Detect which cell encompasses the target text, then output its [X, Y] center coordinate. 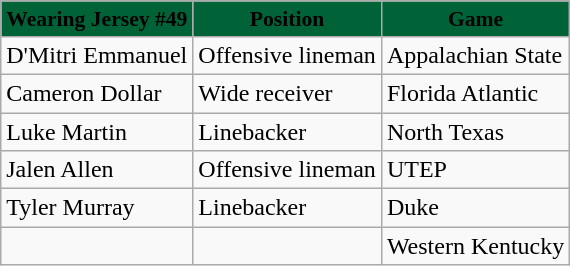
Western Kentucky [475, 246]
Wearing Jersey #49 [97, 19]
Position [288, 19]
Game [475, 19]
D'Mitri Emmanuel [97, 55]
UTEP [475, 170]
Duke [475, 208]
Appalachian State [475, 55]
North Texas [475, 131]
Florida Atlantic [475, 93]
Jalen Allen [97, 170]
Luke Martin [97, 131]
Wide receiver [288, 93]
Cameron Dollar [97, 93]
Tyler Murray [97, 208]
